Determine the (x, y) coordinate at the center of the cell enclosing the given text.  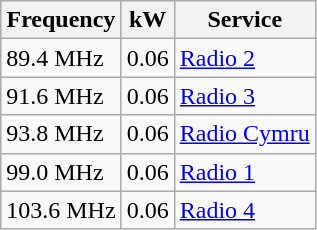
99.0 MHz (61, 172)
Frequency (61, 20)
89.4 MHz (61, 58)
Radio 2 (244, 58)
91.6 MHz (61, 96)
Radio 3 (244, 96)
103.6 MHz (61, 210)
Radio 1 (244, 172)
93.8 MHz (61, 134)
Radio 4 (244, 210)
Service (244, 20)
kW (148, 20)
Radio Cymru (244, 134)
